Detect which cell encompasses the target text, then output its (X, Y) center coordinate. 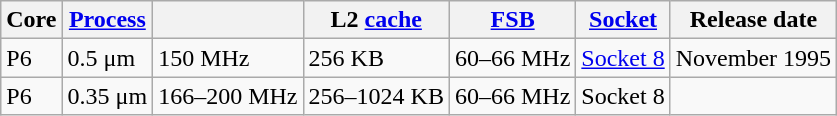
256 KB (376, 58)
166–200 MHz (228, 96)
L2 cache (376, 20)
Process (108, 20)
Release date (753, 20)
Core (32, 20)
0.35 μm (108, 96)
0.5 μm (108, 58)
FSB (512, 20)
Socket (623, 20)
November 1995 (753, 58)
150 MHz (228, 58)
256–1024 KB (376, 96)
